From the cell containing the given text, extract its center point as [X, Y] coordinate. 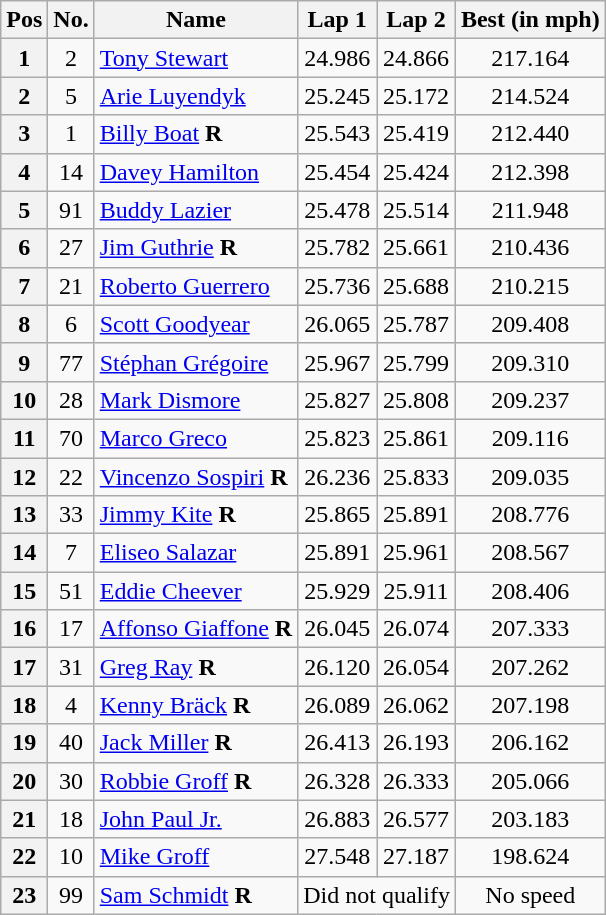
25.929 [338, 591]
25.478 [338, 210]
26.328 [338, 781]
3 [24, 134]
208.406 [530, 591]
209.310 [530, 362]
26.062 [416, 705]
208.567 [530, 553]
Name [196, 20]
Lap 1 [338, 20]
30 [71, 781]
Jimmy Kite R [196, 515]
11 [24, 438]
25.424 [416, 172]
198.624 [530, 857]
33 [71, 515]
25.419 [416, 134]
31 [71, 667]
Jack Miller R [196, 743]
Tony Stewart [196, 58]
26.236 [338, 477]
Eliseo Salazar [196, 553]
25.543 [338, 134]
27.548 [338, 857]
Mike Groff [196, 857]
25.823 [338, 438]
Affonso Giaffone R [196, 629]
27 [71, 248]
70 [71, 438]
27.187 [416, 857]
15 [24, 591]
203.183 [530, 819]
207.262 [530, 667]
13 [24, 515]
16 [24, 629]
209.408 [530, 324]
26.054 [416, 667]
25.661 [416, 248]
25.782 [338, 248]
25.827 [338, 400]
25.911 [416, 591]
Best (in mph) [530, 20]
Did not qualify [377, 895]
25.799 [416, 362]
91 [71, 210]
Scott Goodyear [196, 324]
Marco Greco [196, 438]
206.162 [530, 743]
Sam Schmidt R [196, 895]
40 [71, 743]
25.514 [416, 210]
26.193 [416, 743]
217.164 [530, 58]
25.454 [338, 172]
211.948 [530, 210]
Pos [24, 20]
No. [71, 20]
24.986 [338, 58]
19 [24, 743]
51 [71, 591]
209.116 [530, 438]
25.833 [416, 477]
24.866 [416, 58]
25.172 [416, 96]
Vincenzo Sospiri R [196, 477]
26.120 [338, 667]
28 [71, 400]
Eddie Cheever [196, 591]
Lap 2 [416, 20]
Mark Dismore [196, 400]
John Paul Jr. [196, 819]
Kenny Bräck R [196, 705]
26.045 [338, 629]
23 [24, 895]
25.808 [416, 400]
210.215 [530, 286]
Billy Boat R [196, 134]
26.883 [338, 819]
205.066 [530, 781]
77 [71, 362]
209.237 [530, 400]
25.245 [338, 96]
99 [71, 895]
25.688 [416, 286]
26.333 [416, 781]
Arie Luyendyk [196, 96]
Greg Ray R [196, 667]
210.436 [530, 248]
207.333 [530, 629]
25.861 [416, 438]
No speed [530, 895]
25.967 [338, 362]
26.413 [338, 743]
25.865 [338, 515]
214.524 [530, 96]
20 [24, 781]
26.089 [338, 705]
Jim Guthrie R [196, 248]
208.776 [530, 515]
25.961 [416, 553]
Buddy Lazier [196, 210]
25.787 [416, 324]
9 [24, 362]
Robbie Groff R [196, 781]
209.035 [530, 477]
Stéphan Grégoire [196, 362]
12 [24, 477]
Davey Hamilton [196, 172]
26.074 [416, 629]
26.577 [416, 819]
26.065 [338, 324]
25.736 [338, 286]
212.440 [530, 134]
8 [24, 324]
Roberto Guerrero [196, 286]
207.198 [530, 705]
212.398 [530, 172]
